Return the (X, Y) coordinate for the center point of the cell that contains the specified text.  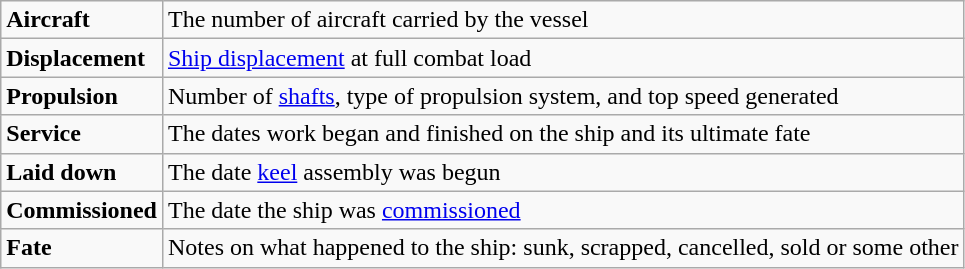
The date the ship was commissioned (563, 210)
Fate (82, 248)
Commissioned (82, 210)
Service (82, 134)
Ship displacement at full combat load (563, 58)
Laid down (82, 172)
The number of aircraft carried by the vessel (563, 20)
The date keel assembly was begun (563, 172)
Aircraft (82, 20)
Propulsion (82, 96)
Number of shafts, type of propulsion system, and top speed generated (563, 96)
Notes on what happened to the ship: sunk, scrapped, cancelled, sold or some other (563, 248)
Displacement (82, 58)
The dates work began and finished on the ship and its ultimate fate (563, 134)
